Extract the [x, y] coordinate from the center of the cell holding the provided text.  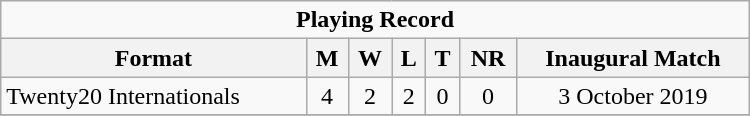
M [327, 58]
Inaugural Match [634, 58]
3 October 2019 [634, 96]
Twenty20 Internationals [154, 96]
NR [488, 58]
T [443, 58]
Playing Record [375, 20]
4 [327, 96]
L [409, 58]
W [370, 58]
Format [154, 58]
